Output the (X, Y) coordinate of the center of the cell containing the given text.  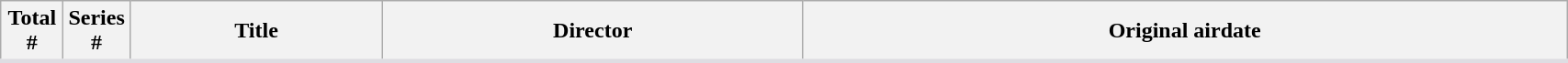
Series# (96, 31)
Title (255, 31)
Original airdate (1185, 31)
Total# (32, 31)
Director (593, 31)
